Return (x, y) of the center of cell containing provided text 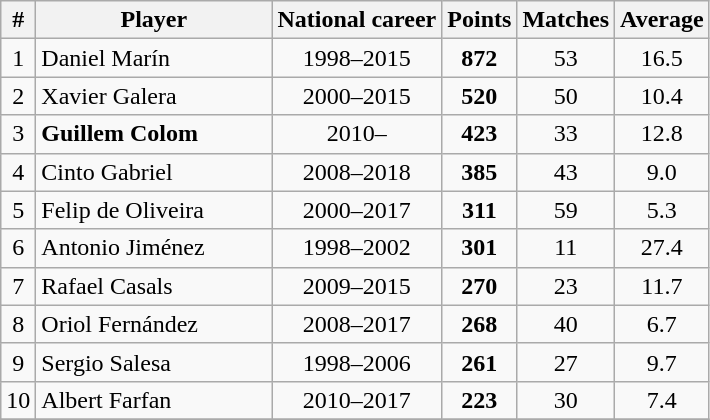
3 (18, 134)
2010–2017 (357, 400)
223 (480, 400)
311 (480, 210)
872 (480, 58)
11.7 (662, 286)
10 (18, 400)
Player (154, 20)
National career (357, 20)
2008–2018 (357, 172)
33 (566, 134)
53 (566, 58)
5.3 (662, 210)
270 (480, 286)
43 (566, 172)
2008–2017 (357, 324)
Guillem Colom (154, 134)
Oriol Fernández (154, 324)
Cinto Gabriel (154, 172)
50 (566, 96)
4 (18, 172)
Average (662, 20)
268 (480, 324)
9 (18, 362)
12.8 (662, 134)
23 (566, 286)
2010– (357, 134)
Points (480, 20)
9.0 (662, 172)
11 (566, 248)
27.4 (662, 248)
Felip de Oliveira (154, 210)
1 (18, 58)
1998–2006 (357, 362)
2 (18, 96)
2000–2015 (357, 96)
2000–2017 (357, 210)
Sergio Salesa (154, 362)
27 (566, 362)
1998–2002 (357, 248)
7 (18, 286)
Matches (566, 20)
301 (480, 248)
59 (566, 210)
Rafael Casals (154, 286)
Antonio Jiménez (154, 248)
2009–2015 (357, 286)
1998–2015 (357, 58)
423 (480, 134)
6.7 (662, 324)
16.5 (662, 58)
# (18, 20)
Xavier Galera (154, 96)
Albert Farfan (154, 400)
385 (480, 172)
Daniel Marín (154, 58)
30 (566, 400)
261 (480, 362)
40 (566, 324)
520 (480, 96)
7.4 (662, 400)
10.4 (662, 96)
9.7 (662, 362)
5 (18, 210)
8 (18, 324)
6 (18, 248)
